Search for the cell housing the specified text and yield its [X, Y] center coordinate. 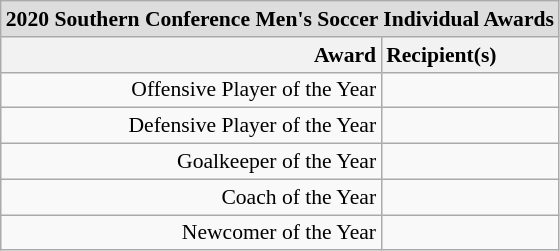
Defensive Player of the Year [191, 126]
Newcomer of the Year [191, 233]
Offensive Player of the Year [191, 90]
2020 Southern Conference Men's Soccer Individual Awards [280, 19]
Recipient(s) [470, 55]
Goalkeeper of the Year [191, 162]
Coach of the Year [191, 197]
Award [191, 55]
